Pinpoint the cell where the given text exists, returning its (X, Y) midpoint coordinate. 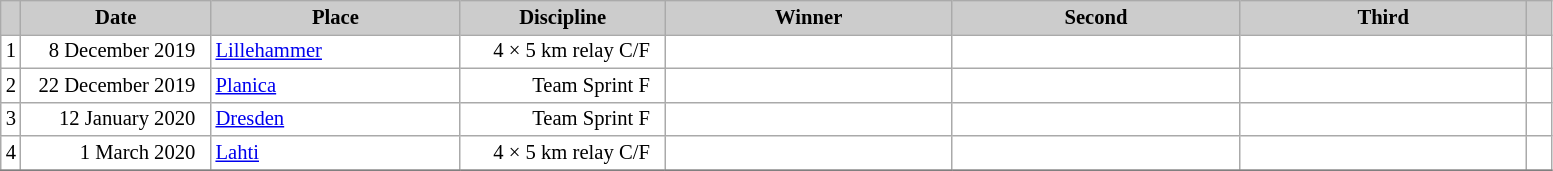
Dresden (336, 119)
8 December 2019 (116, 51)
1 (11, 51)
2 (11, 85)
12 January 2020 (116, 119)
1 March 2020 (116, 153)
Winner (808, 17)
Lillehammer (336, 51)
4 (11, 153)
Date (116, 17)
Second (1096, 17)
Third (1384, 17)
3 (11, 119)
Discipline (562, 17)
22 December 2019 (116, 85)
Lahti (336, 153)
Place (336, 17)
Planica (336, 85)
